Return (X, Y) of the center of cell containing provided text 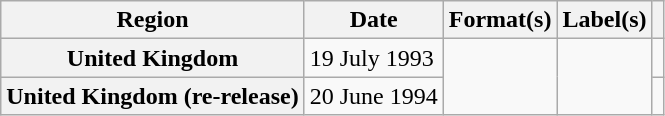
United Kingdom (re-release) (152, 96)
20 June 1994 (374, 96)
United Kingdom (152, 58)
19 July 1993 (374, 58)
Label(s) (604, 20)
Format(s) (500, 20)
Date (374, 20)
Region (152, 20)
